Locate the cell with the specified text and output its [X, Y] center coordinate. 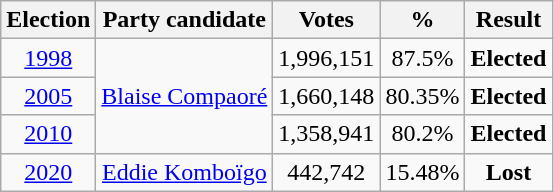
Eddie Komboïgo [184, 172]
% [422, 20]
80.2% [422, 134]
1,358,941 [326, 134]
Result [508, 20]
Votes [326, 20]
15.48% [422, 172]
Party candidate [184, 20]
80.35% [422, 96]
442,742 [326, 172]
1,996,151 [326, 58]
87.5% [422, 58]
Lost [508, 172]
2005 [48, 96]
1,660,148 [326, 96]
Election [48, 20]
2020 [48, 172]
Blaise Compaoré [184, 96]
1998 [48, 58]
2010 [48, 134]
